Scan for the cell matching the given text and deliver its (x, y) coordinate at center. 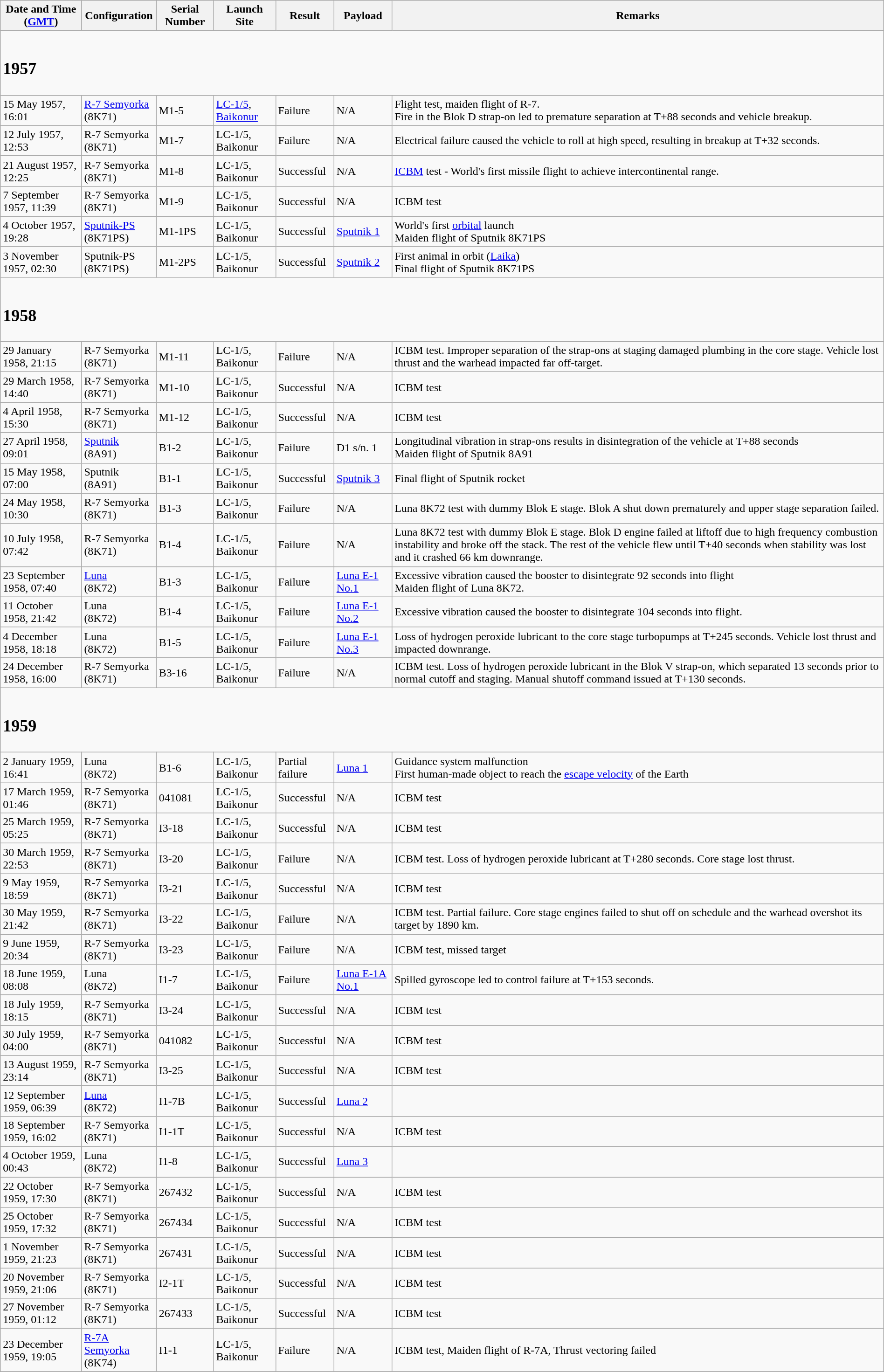
I3-25 (185, 1070)
Launch Site (244, 16)
World's first orbital launchMaiden flight of Sputnik 8K71PS (638, 231)
I3-24 (185, 1010)
25 October 1959, 17:32 (41, 1222)
ICBM test, Maiden flight of R-7A, Thrust vectoring failed (638, 1350)
17 March 1959, 01:46 (41, 798)
Luna 1 (363, 767)
30 May 1959, 21:42 (41, 919)
I1-8 (185, 1162)
Luna E-1 No.2 (363, 612)
M1-1PS (185, 231)
ICBM test, missed target (638, 949)
9 June 1959, 20:34 (41, 949)
3 November 1957, 02:30 (41, 262)
Sputnik 1 (363, 231)
18 June 1959, 08:08 (41, 980)
29 January 1958, 21:15 (41, 357)
041082 (185, 1041)
I1-7 (185, 980)
267433 (185, 1314)
30 March 1959, 22:53 (41, 859)
Sputnik 2 (363, 262)
D1 s/n. 1 (363, 448)
ICBM test - World's first missile flight to achieve intercontinental range. (638, 171)
Date and Time (GMT) (41, 16)
M1-7 (185, 141)
267431 (185, 1253)
I1-7B (185, 1101)
Luna 8K72 test with dummy Blok E stage. Blok A shut down prematurely and upper stage separation failed. (638, 508)
Payload (363, 16)
I3-21 (185, 889)
Partial failure (305, 767)
25 March 1959, 05:25 (41, 828)
1 November 1959, 21:23 (41, 1253)
B1-1 (185, 478)
M1-8 (185, 171)
ICBM test. Loss of hydrogen peroxide lubricant at T+280 seconds. Core stage lost thrust. (638, 859)
11 October 1958, 21:42 (41, 612)
12 July 1957, 12:53 (41, 141)
Luna E-1 No.3 (363, 642)
I3-20 (185, 859)
4 October 1959, 00:43 (41, 1162)
27 April 1958, 09:01 (41, 448)
M1-11 (185, 357)
First animal in orbit (Laika)Final flight of Sputnik 8K71PS (638, 262)
I1-1 (185, 1350)
I3-18 (185, 828)
I3-23 (185, 949)
M1-12 (185, 418)
21 August 1957, 12:25 (41, 171)
B1-2 (185, 448)
18 September 1959, 16:02 (41, 1131)
041081 (185, 798)
Remarks (638, 16)
M1-5 (185, 110)
267432 (185, 1193)
1959 (442, 720)
M1-2PS (185, 262)
I3-22 (185, 919)
13 August 1959, 23:14 (41, 1070)
Excessive vibration caused the booster to disintegrate 104 seconds into flight. (638, 612)
1957 (442, 63)
Longitudinal vibration in strap-ons results in disintegration of the vehicle at T+88 secondsMaiden flight of Sputnik 8A91 (638, 448)
Flight test, maiden flight of R-7.Fire in the Blok D strap-on led to premature separation at T+88 seconds and vehicle breakup. (638, 110)
4 October 1957, 19:28 (41, 231)
Guidance system malfunctionFirst human-made object to reach the escape velocity of the Earth (638, 767)
7 September 1957, 11:39 (41, 201)
29 March 1958, 14:40 (41, 387)
23 December 1959, 19:05 (41, 1350)
267434 (185, 1222)
Electrical failure caused the vehicle to roll at high speed, resulting in breakup at T+32 seconds. (638, 141)
Spilled gyroscope led to control failure at T+153 seconds. (638, 980)
9 May 1959, 18:59 (41, 889)
Luna E-1 No.1 (363, 582)
I2-1T (185, 1283)
Luna E-1A No.1 (363, 980)
B1-5 (185, 642)
ICBM test. Partial failure. Core stage engines failed to shut off on schedule and the warhead overshot its target by 1890 km. (638, 919)
Final flight of Sputnik rocket (638, 478)
I1-1T (185, 1131)
4 December 1958, 18:18 (41, 642)
Result (305, 16)
23 September 1958, 07:40 (41, 582)
12 September 1959, 06:39 (41, 1101)
M1-9 (185, 201)
27 November 1959, 01:12 (41, 1314)
15 May 1958, 07:00 (41, 478)
20 November 1959, 21:06 (41, 1283)
Loss of hydrogen peroxide lubricant to the core stage turbopumps at T+245 seconds. Vehicle lost thrust and impacted downrange. (638, 642)
15 May 1957, 16:01 (41, 110)
10 July 1958, 07:42 (41, 545)
4 April 1958, 15:30 (41, 418)
Sputnik 3 (363, 478)
R-7A Semyorka(8K74) (119, 1350)
Serial Number (185, 16)
24 December 1958, 16:00 (41, 672)
B1-6 (185, 767)
1958 (442, 309)
Excessive vibration caused the booster to disintegrate 92 seconds into flightMaiden flight of Luna 8K72. (638, 582)
24 May 1958, 10:30 (41, 508)
22 October 1959, 17:30 (41, 1193)
Luna 3 (363, 1162)
M1-10 (185, 387)
B3-16 (185, 672)
18 July 1959, 18:15 (41, 1010)
Luna 2 (363, 1101)
2 January 1959, 16:41 (41, 767)
Configuration (119, 16)
30 July 1959, 04:00 (41, 1041)
